Search for the cell housing the specified text and yield its (x, y) center coordinate. 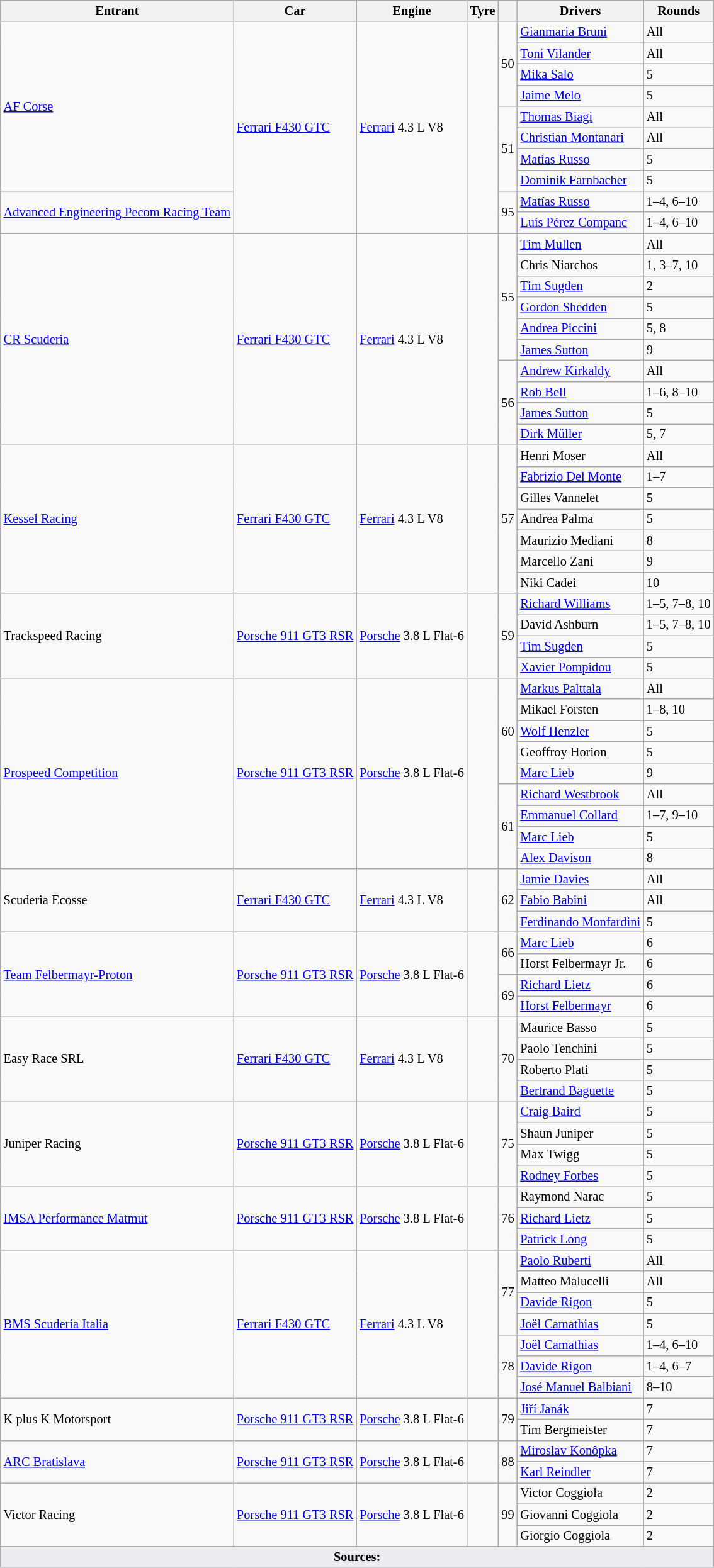
Markus Palttala (581, 688)
95 (507, 211)
José Manuel Balbiani (581, 1387)
Prospeed Competition (117, 773)
Andrew Kirkaldy (581, 371)
Giorgio Coggiola (581, 1536)
Christian Montanari (581, 138)
57 (507, 519)
Advanced Engineering Pecom Racing Team (117, 211)
61 (507, 827)
Drivers (581, 11)
Easy Race SRL (117, 1060)
Tyre (483, 11)
David Ashburn (581, 625)
Gilles Vannelet (581, 498)
51 (507, 148)
1–6, 8–10 (679, 392)
5, 8 (679, 328)
CR Scuderia (117, 340)
Toni Vilander (581, 53)
Jamie Davies (581, 879)
Rodney Forbes (581, 1175)
Emmanuel Collard (581, 815)
70 (507, 1060)
Paolo Tenchini (581, 1049)
99 (507, 1514)
Horst Felbermayr (581, 1006)
Entrant (117, 11)
10 (679, 583)
1–4, 6–7 (679, 1366)
Victor Racing (117, 1514)
Geoffroy Horion (581, 752)
1–7, 9–10 (679, 815)
69 (507, 995)
Sources: (358, 1557)
1–8, 10 (679, 710)
Chris Niarchos (581, 265)
Maurice Basso (581, 1028)
Maurizio Mediani (581, 540)
79 (507, 1420)
Giovanni Coggiola (581, 1515)
Victor Coggiola (581, 1493)
88 (507, 1461)
Juniper Racing (117, 1144)
Dirk Müller (581, 434)
60 (507, 731)
Trackspeed Racing (117, 636)
Team Felbermayr-Proton (117, 974)
Miroslav Konôpka (581, 1451)
Max Twigg (581, 1155)
Jiří Janák (581, 1409)
55 (507, 297)
Jaime Melo (581, 96)
Paolo Ruberti (581, 1260)
Matteo Malucelli (581, 1282)
56 (507, 403)
5, 7 (679, 434)
Gianmaria Bruni (581, 32)
62 (507, 900)
Kessel Racing (117, 519)
Engine (412, 11)
Raymond Narac (581, 1197)
Mikael Forsten (581, 710)
Karl Reindler (581, 1472)
Tim Bergmeister (581, 1430)
75 (507, 1144)
Thomas Biagi (581, 117)
Mika Salo (581, 74)
Patrick Long (581, 1239)
Dominik Farnbacher (581, 181)
AF Corse (117, 106)
Craig Baird (581, 1112)
Ferdinando Monfardini (581, 922)
Gordon Shedden (581, 308)
Horst Felbermayr Jr. (581, 964)
50 (507, 64)
Niki Cadei (581, 583)
IMSA Performance Matmut (117, 1218)
ARC Bratislava (117, 1461)
59 (507, 636)
1, 3–7, 10 (679, 265)
76 (507, 1218)
66 (507, 953)
Car (295, 11)
Henri Moser (581, 456)
Andrea Palma (581, 519)
Bertrand Baguette (581, 1091)
Luís Pérez Companc (581, 223)
Richard Westbrook (581, 795)
Scuderia Ecosse (117, 900)
77 (507, 1292)
Wolf Henzler (581, 731)
Fabio Babini (581, 900)
K plus K Motorsport (117, 1420)
Xavier Pompidou (581, 668)
Shaun Juniper (581, 1133)
Tim Mullen (581, 244)
Rounds (679, 11)
Richard Williams (581, 604)
78 (507, 1367)
Marcello Zani (581, 561)
Fabrizio Del Monte (581, 477)
Roberto Plati (581, 1070)
8–10 (679, 1387)
Alex Davison (581, 858)
BMS Scuderia Italia (117, 1324)
Andrea Piccini (581, 328)
Rob Bell (581, 392)
1–7 (679, 477)
